Locate the cell with the specified text and output its [X, Y] center coordinate. 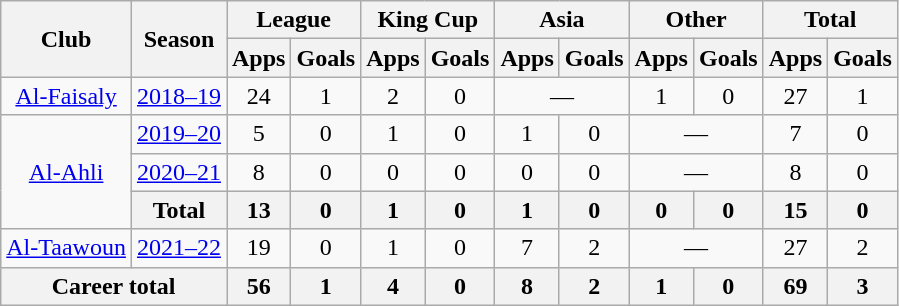
13 [258, 210]
2018–19 [178, 96]
Al-Ahli [66, 172]
4 [393, 286]
Other [696, 20]
69 [795, 286]
3 [863, 286]
15 [795, 210]
Asia [562, 20]
2021–22 [178, 248]
League [293, 20]
19 [258, 248]
2019–20 [178, 134]
2020–21 [178, 172]
Club [66, 39]
56 [258, 286]
Al-Taawoun [66, 248]
Al-Faisaly [66, 96]
5 [258, 134]
King Cup [428, 20]
Career total [114, 286]
Season [178, 39]
24 [258, 96]
